Search for the cell housing the specified text and yield its (X, Y) center coordinate. 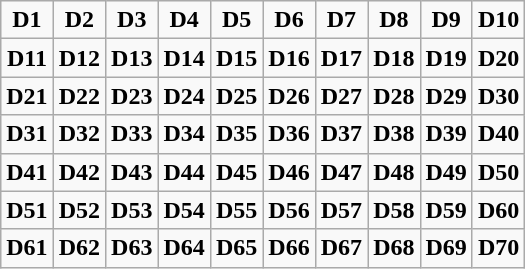
D41 (27, 172)
D17 (341, 58)
D64 (184, 248)
D3 (132, 20)
D12 (79, 58)
D15 (236, 58)
D42 (79, 172)
D51 (27, 210)
D30 (498, 96)
D14 (184, 58)
D59 (446, 210)
D2 (79, 20)
D60 (498, 210)
D38 (394, 134)
D65 (236, 248)
D18 (394, 58)
D19 (446, 58)
D48 (394, 172)
D34 (184, 134)
D11 (27, 58)
D57 (341, 210)
D66 (289, 248)
D7 (341, 20)
D31 (27, 134)
D1 (27, 20)
D39 (446, 134)
D10 (498, 20)
D56 (289, 210)
D4 (184, 20)
D69 (446, 248)
D20 (498, 58)
D21 (27, 96)
D25 (236, 96)
D53 (132, 210)
D58 (394, 210)
D52 (79, 210)
D8 (394, 20)
D24 (184, 96)
D37 (341, 134)
D28 (394, 96)
D63 (132, 248)
D32 (79, 134)
D27 (341, 96)
D16 (289, 58)
D49 (446, 172)
D54 (184, 210)
D61 (27, 248)
D40 (498, 134)
D36 (289, 134)
D68 (394, 248)
D13 (132, 58)
D35 (236, 134)
D9 (446, 20)
D33 (132, 134)
D47 (341, 172)
D6 (289, 20)
D43 (132, 172)
D26 (289, 96)
D46 (289, 172)
D45 (236, 172)
D67 (341, 248)
D23 (132, 96)
D5 (236, 20)
D70 (498, 248)
D44 (184, 172)
D62 (79, 248)
D50 (498, 172)
D29 (446, 96)
D22 (79, 96)
D55 (236, 210)
